Detect which cell encompasses the target text, then output its (X, Y) center coordinate. 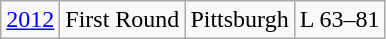
L 63–81 (340, 20)
Pittsburgh (240, 20)
First Round (122, 20)
2012 (30, 20)
